Search for the cell housing the specified text and yield its [X, Y] center coordinate. 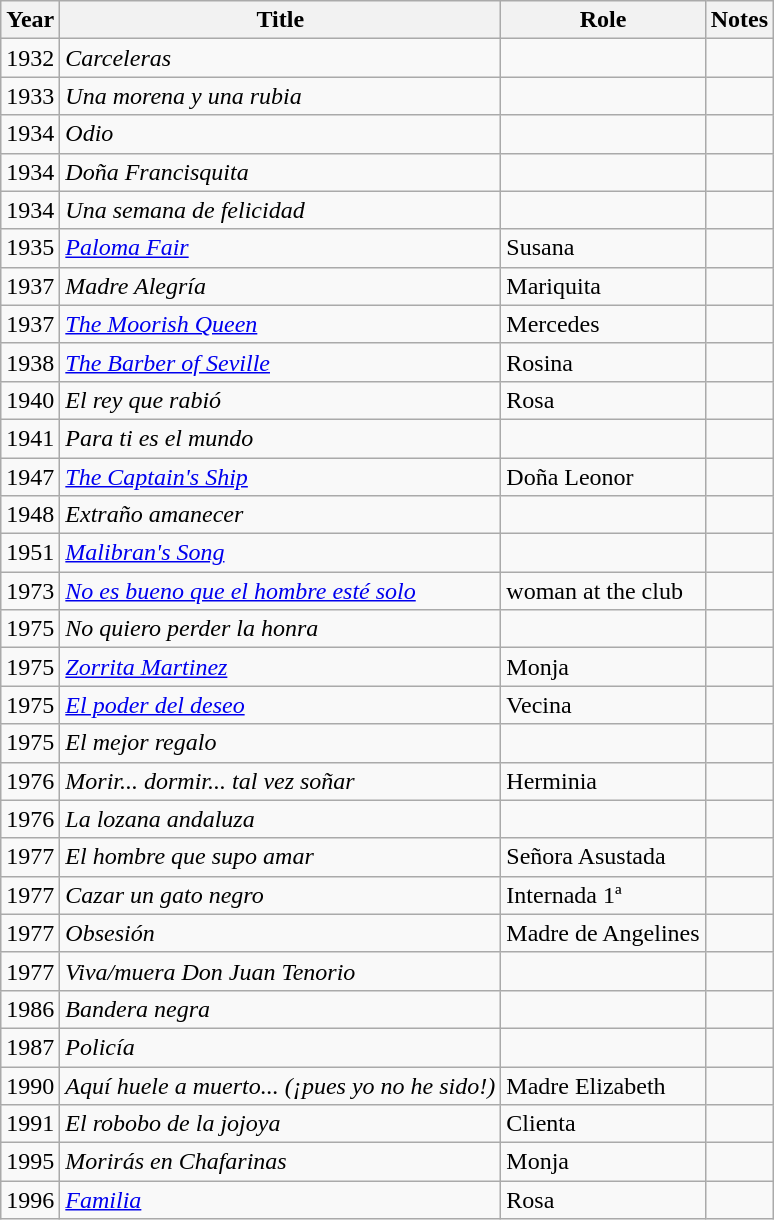
The Moorish Queen [280, 324]
1932 [30, 58]
Mariquita [603, 286]
The Captain's Ship [280, 477]
El robobo de la jojoya [280, 1124]
Mercedes [603, 324]
1947 [30, 477]
Madre de Angelines [603, 933]
Obsesión [280, 933]
Internada 1ª [603, 895]
1940 [30, 400]
Doña Leonor [603, 477]
1986 [30, 1009]
Morir... dormir... tal vez soñar [280, 781]
1951 [30, 553]
Extraño amanecer [280, 515]
Odio [280, 134]
Susana [603, 248]
El hombre que supo amar [280, 857]
Cazar un gato negro [280, 895]
1938 [30, 362]
Rosina [603, 362]
Madre Elizabeth [603, 1085]
Señora Asustada [603, 857]
El mejor regalo [280, 743]
Malibran's Song [280, 553]
Vecina [603, 705]
Para ti es el mundo [280, 438]
1933 [30, 96]
The Barber of Seville [280, 362]
Zorrita Martinez [280, 667]
woman at the club [603, 591]
Herminia [603, 781]
Notes [739, 20]
Una morena y una rubia [280, 96]
1948 [30, 515]
Morirás en Chafarinas [280, 1162]
1973 [30, 591]
Role [603, 20]
La lozana andaluza [280, 819]
1935 [30, 248]
1941 [30, 438]
No quiero perder la honra [280, 629]
1990 [30, 1085]
Aquí huele a muerto... (¡pues yo no he sido!) [280, 1085]
Bandera negra [280, 1009]
Year [30, 20]
1991 [30, 1124]
Madre Alegría [280, 286]
Viva/muera Don Juan Tenorio [280, 971]
1995 [30, 1162]
No es bueno que el hombre esté solo [280, 591]
Clienta [603, 1124]
Carceleras [280, 58]
1996 [30, 1200]
Policía [280, 1047]
Familia [280, 1200]
Title [280, 20]
Paloma Fair [280, 248]
El rey que rabió [280, 400]
Doña Francisquita [280, 172]
El poder del deseo [280, 705]
1987 [30, 1047]
Una semana de felicidad [280, 210]
